Find where the given text appears and provide that cell's center as (X, Y) coordinate. 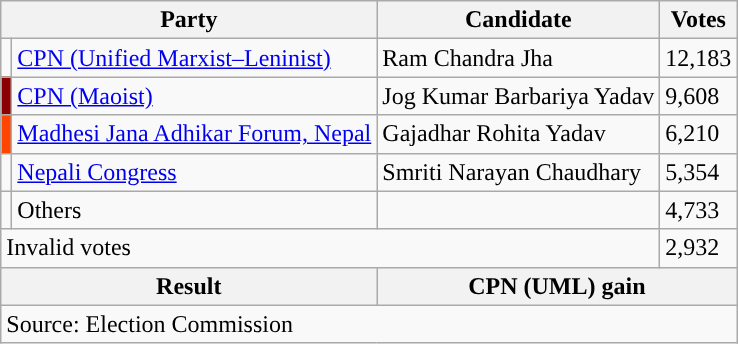
Invalid votes (330, 248)
6,210 (698, 134)
4,733 (698, 210)
Others (194, 210)
CPN (Unified Marxist–Leninist) (194, 58)
Nepali Congress (194, 172)
Madhesi Jana Adhikar Forum, Nepal (194, 134)
2,932 (698, 248)
CPN (UML) gain (557, 286)
Gajadhar Rohita Yadav (518, 134)
Party (189, 20)
Source: Election Commission (369, 324)
Ram Chandra Jha (518, 58)
Jog Kumar Barbariya Yadav (518, 96)
12,183 (698, 58)
Votes (698, 20)
5,354 (698, 172)
Candidate (518, 20)
Result (189, 286)
9,608 (698, 96)
CPN (Maoist) (194, 96)
Smriti Narayan Chaudhary (518, 172)
